Locate the cell with the specified text and output its (X, Y) center coordinate. 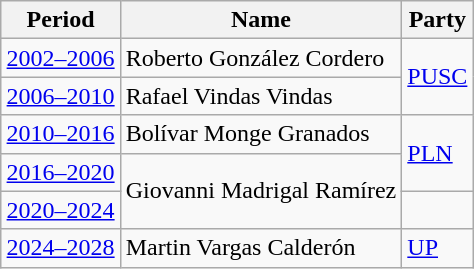
Rafael Vindas Vindas (261, 96)
2020–2024 (60, 210)
2002–2006 (60, 58)
Period (60, 20)
Martin Vargas Calderón (261, 248)
Bolívar Monge Granados (261, 134)
2016–2020 (60, 172)
2010–2016 (60, 134)
Name (261, 20)
PUSC (438, 77)
2024–2028 (60, 248)
PLN (438, 153)
2006–2010 (60, 96)
Giovanni Madrigal Ramírez (261, 191)
Roberto González Cordero (261, 58)
UP (438, 248)
Party (438, 20)
